Output the (x, y) coordinate of the center of the cell containing the given text.  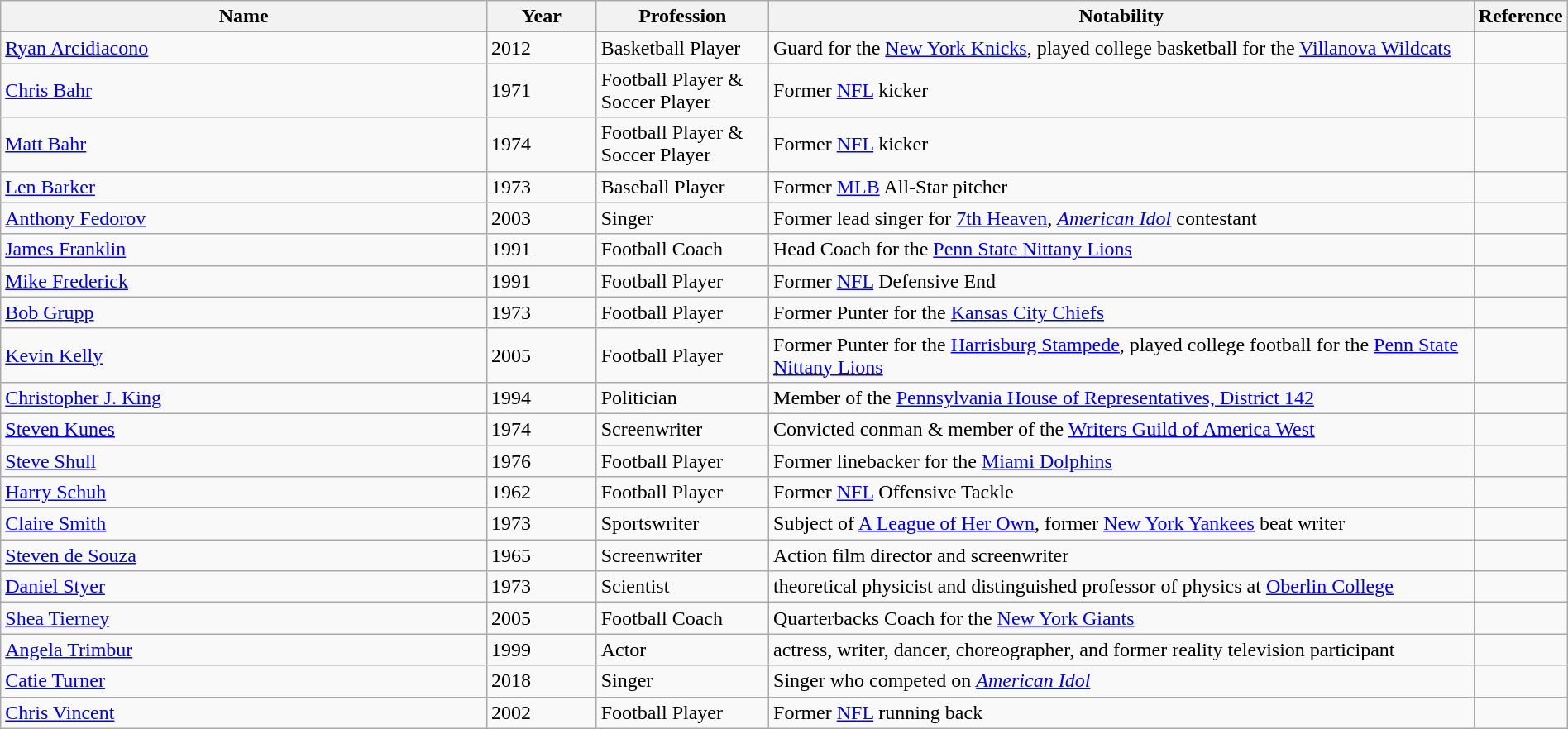
Bob Grupp (244, 312)
Daniel Styer (244, 587)
Subject of A League of Her Own, former New York Yankees beat writer (1121, 524)
Anthony Fedorov (244, 218)
Claire Smith (244, 524)
Former NFL Defensive End (1121, 281)
Former MLB All-Star pitcher (1121, 187)
Mike Frederick (244, 281)
Steven Kunes (244, 429)
Member of the Pennsylvania House of Representatives, District 142 (1121, 398)
Harry Schuh (244, 493)
Profession (682, 17)
Chris Bahr (244, 91)
Name (244, 17)
2018 (543, 681)
2003 (543, 218)
Reference (1520, 17)
Guard for the New York Knicks, played college basketball for the Villanova Wildcats (1121, 48)
Former NFL Offensive Tackle (1121, 493)
actress, writer, dancer, choreographer, and former reality television participant (1121, 650)
Angela Trimbur (244, 650)
Former lead singer for 7th Heaven, American Idol contestant (1121, 218)
Former Punter for the Harrisburg Stampede, played college football for the Penn State Nittany Lions (1121, 355)
Shea Tierney (244, 618)
Matt Bahr (244, 144)
1965 (543, 555)
1994 (543, 398)
Notability (1121, 17)
Quarterbacks Coach for the New York Giants (1121, 618)
1999 (543, 650)
Former NFL running back (1121, 712)
Sportswriter (682, 524)
Former linebacker for the Miami Dolphins (1121, 460)
1976 (543, 460)
Steve Shull (244, 460)
Len Barker (244, 187)
Kevin Kelly (244, 355)
Convicted conman & member of the Writers Guild of America West (1121, 429)
James Franklin (244, 250)
Head Coach for the Penn State Nittany Lions (1121, 250)
Action film director and screenwriter (1121, 555)
Scientist (682, 587)
Christopher J. King (244, 398)
Ryan Arcidiacono (244, 48)
Singer who competed on American Idol (1121, 681)
theoretical physicist and distinguished professor of physics at Oberlin College (1121, 587)
1971 (543, 91)
Actor (682, 650)
Year (543, 17)
Basketball Player (682, 48)
2012 (543, 48)
Former Punter for the Kansas City Chiefs (1121, 312)
Politician (682, 398)
2002 (543, 712)
1962 (543, 493)
Catie Turner (244, 681)
Chris Vincent (244, 712)
Steven de Souza (244, 555)
Baseball Player (682, 187)
